Determine the [X, Y] coordinate at the center of the cell enclosing the given text.  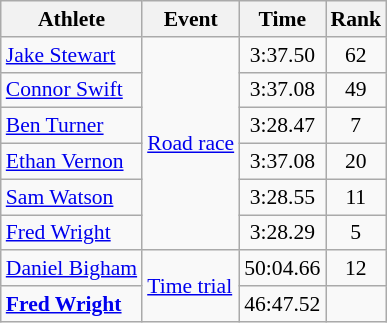
49 [356, 90]
Connor Swift [72, 90]
62 [356, 55]
Time [282, 19]
20 [356, 162]
Ethan Vernon [72, 162]
Ben Turner [72, 126]
3:37.50 [282, 55]
46:47.52 [282, 304]
11 [356, 197]
3:28.47 [282, 126]
Athlete [72, 19]
7 [356, 126]
Rank [356, 19]
Event [190, 19]
3:28.29 [282, 233]
3:28.55 [282, 197]
Sam Watson [72, 197]
Road race [190, 144]
Daniel Bigham [72, 269]
50:04.66 [282, 269]
5 [356, 233]
12 [356, 269]
Time trial [190, 286]
Jake Stewart [72, 55]
